Scan for the cell matching the given text and deliver its (x, y) coordinate at center. 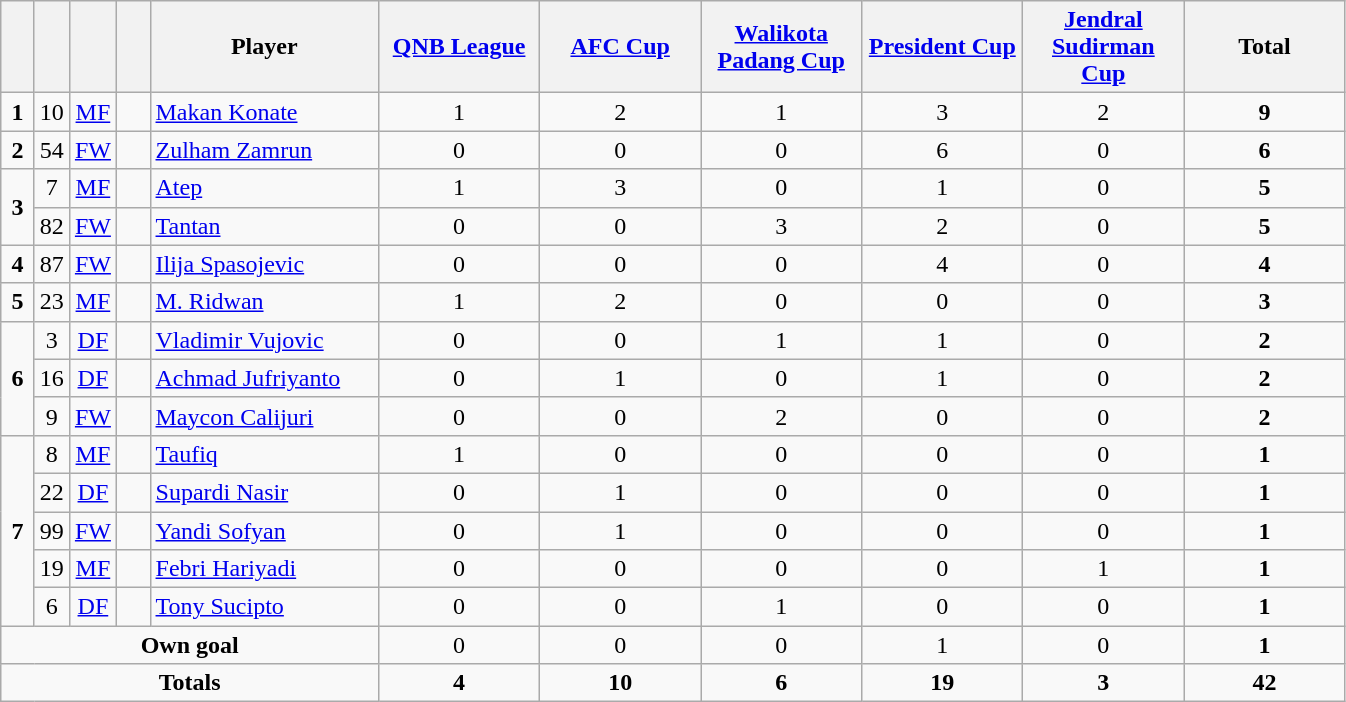
54 (52, 150)
AFC Cup (620, 47)
President Cup (942, 47)
Vladimir Vujovic (264, 340)
87 (52, 264)
22 (52, 492)
Yandi Sofyan (264, 531)
Zulham Zamrun (264, 150)
42 (1264, 683)
Atep (264, 188)
Supardi Nasir (264, 492)
Ilija Spasojevic (264, 264)
Maycon Calijuri (264, 416)
Tantan (264, 226)
Totals (190, 683)
Achmad Jufriyanto (264, 378)
82 (52, 226)
16 (52, 378)
Tony Sucipto (264, 607)
Febri Hariyadi (264, 569)
8 (52, 454)
M. Ridwan (264, 302)
Own goal (190, 645)
23 (52, 302)
Taufiq (264, 454)
99 (52, 531)
Jendral Sudirman Cup (1104, 47)
Makan Konate (264, 112)
Player (264, 47)
Total (1264, 47)
QNB League (460, 47)
Walikota Padang Cup (782, 47)
